Identify which cell holds the provided text, then report its (X, Y) central coordinate. 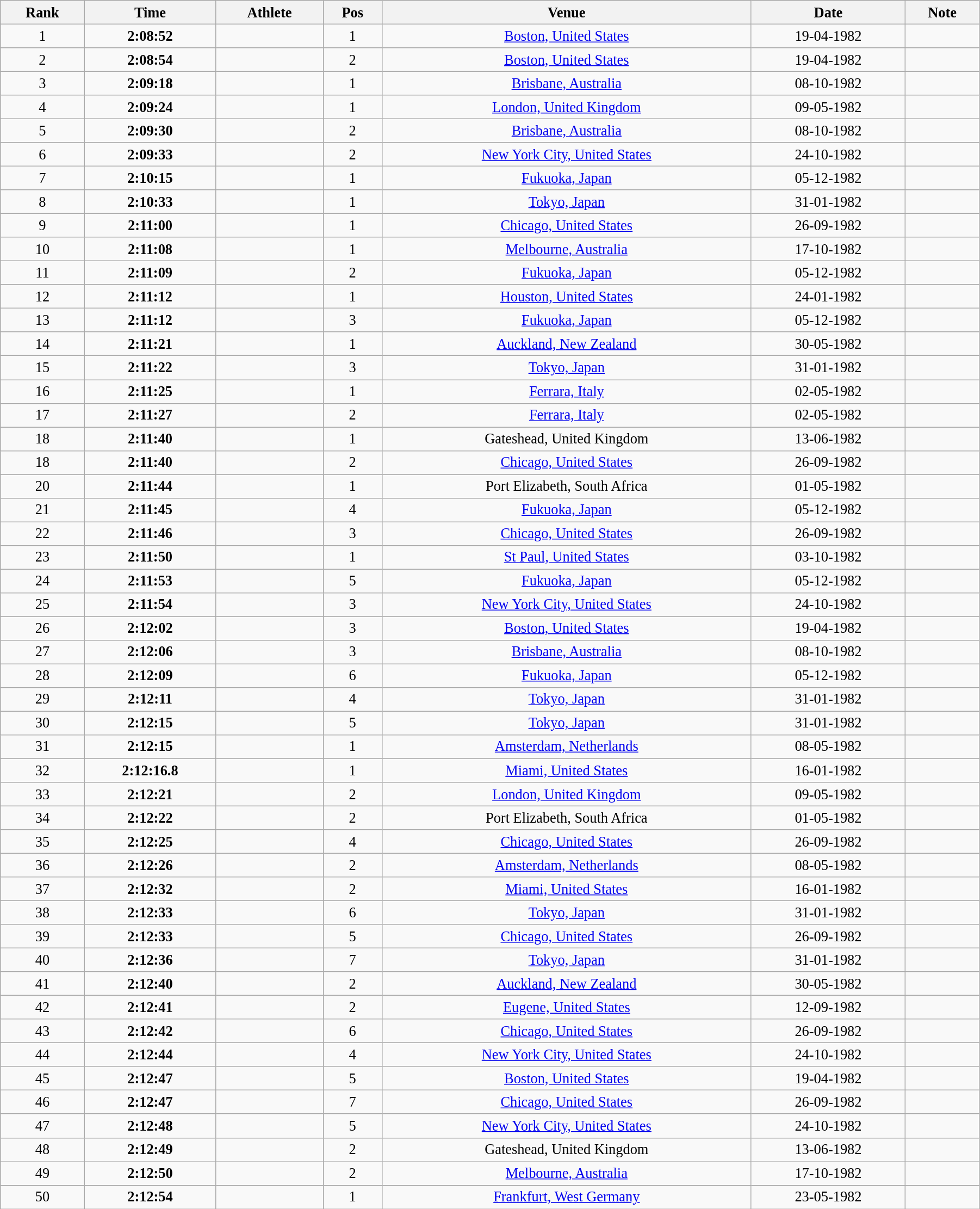
13 (42, 320)
Date (828, 12)
44 (42, 1054)
2:08:54 (150, 59)
2:12:54 (150, 1197)
35 (42, 841)
45 (42, 1078)
2:12:49 (150, 1150)
10 (42, 249)
39 (42, 936)
15 (42, 368)
2:12:22 (150, 818)
2:11:53 (150, 581)
2:12:36 (150, 960)
2:09:18 (150, 83)
2:12:11 (150, 699)
2:11:50 (150, 557)
24-01-1982 (828, 297)
2:12:06 (150, 652)
2:12:42 (150, 1031)
2:11:21 (150, 344)
Venue (567, 12)
2:09:33 (150, 155)
2:12:50 (150, 1173)
2:10:33 (150, 202)
48 (42, 1150)
23 (42, 557)
8 (42, 202)
2:10:15 (150, 178)
47 (42, 1126)
2:12:25 (150, 841)
26 (42, 628)
16 (42, 391)
28 (42, 676)
33 (42, 794)
2:12:21 (150, 794)
9 (42, 225)
34 (42, 818)
2:09:30 (150, 131)
27 (42, 652)
2:12:41 (150, 1007)
2:12:40 (150, 984)
50 (42, 1197)
40 (42, 960)
46 (42, 1102)
29 (42, 699)
23-05-1982 (828, 1197)
14 (42, 344)
2:12:48 (150, 1126)
2:12:09 (150, 676)
20 (42, 486)
12 (42, 297)
21 (42, 510)
2:11:09 (150, 273)
2:12:32 (150, 889)
Rank (42, 12)
2:11:25 (150, 391)
32 (42, 770)
Pos (352, 12)
12-09-1982 (828, 1007)
2:11:22 (150, 368)
Time (150, 12)
24 (42, 581)
2:09:24 (150, 107)
2:12:26 (150, 865)
Note (942, 12)
2:12:16.8 (150, 770)
2:11:00 (150, 225)
2:11:08 (150, 249)
2:08:52 (150, 36)
03-10-1982 (828, 557)
36 (42, 865)
2:12:02 (150, 628)
2:11:27 (150, 415)
25 (42, 604)
2:11:54 (150, 604)
30 (42, 723)
Athlete (270, 12)
Eugene, United States (567, 1007)
Frankfurt, West Germany (567, 1197)
St Paul, United States (567, 557)
49 (42, 1173)
Houston, United States (567, 297)
22 (42, 533)
11 (42, 273)
2:11:45 (150, 510)
43 (42, 1031)
31 (42, 747)
2:11:46 (150, 533)
41 (42, 984)
42 (42, 1007)
2:12:44 (150, 1054)
17 (42, 415)
38 (42, 912)
37 (42, 889)
2:11:44 (150, 486)
